Search for the cell housing the specified text and yield its (x, y) center coordinate. 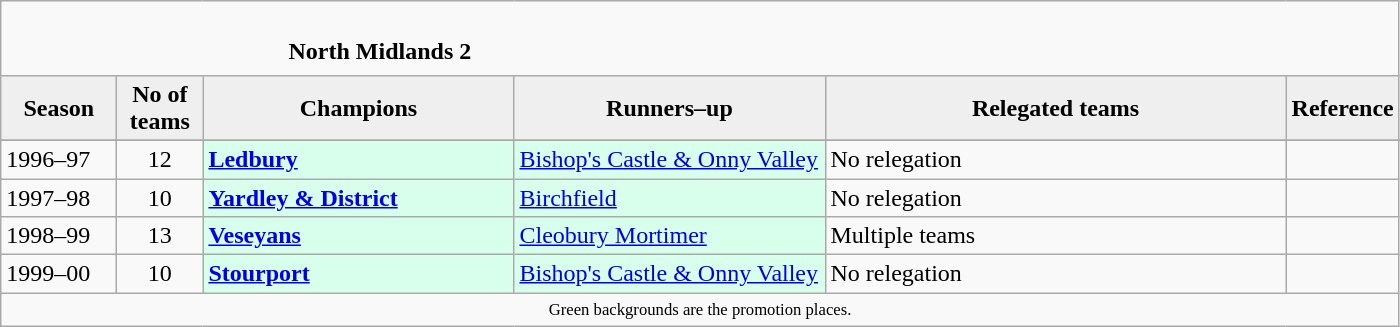
13 (160, 236)
1998–99 (59, 236)
Stourport (358, 274)
Multiple teams (1056, 236)
Veseyans (358, 236)
12 (160, 159)
1996–97 (59, 159)
Cleobury Mortimer (670, 236)
Birchfield (670, 197)
No of teams (160, 108)
Season (59, 108)
1997–98 (59, 197)
Green backgrounds are the promotion places. (700, 310)
Reference (1342, 108)
Yardley & District (358, 197)
Champions (358, 108)
1999–00 (59, 274)
Runners–up (670, 108)
Relegated teams (1056, 108)
Ledbury (358, 159)
